Pinpoint the cell where the given text exists, returning its [x, y] midpoint coordinate. 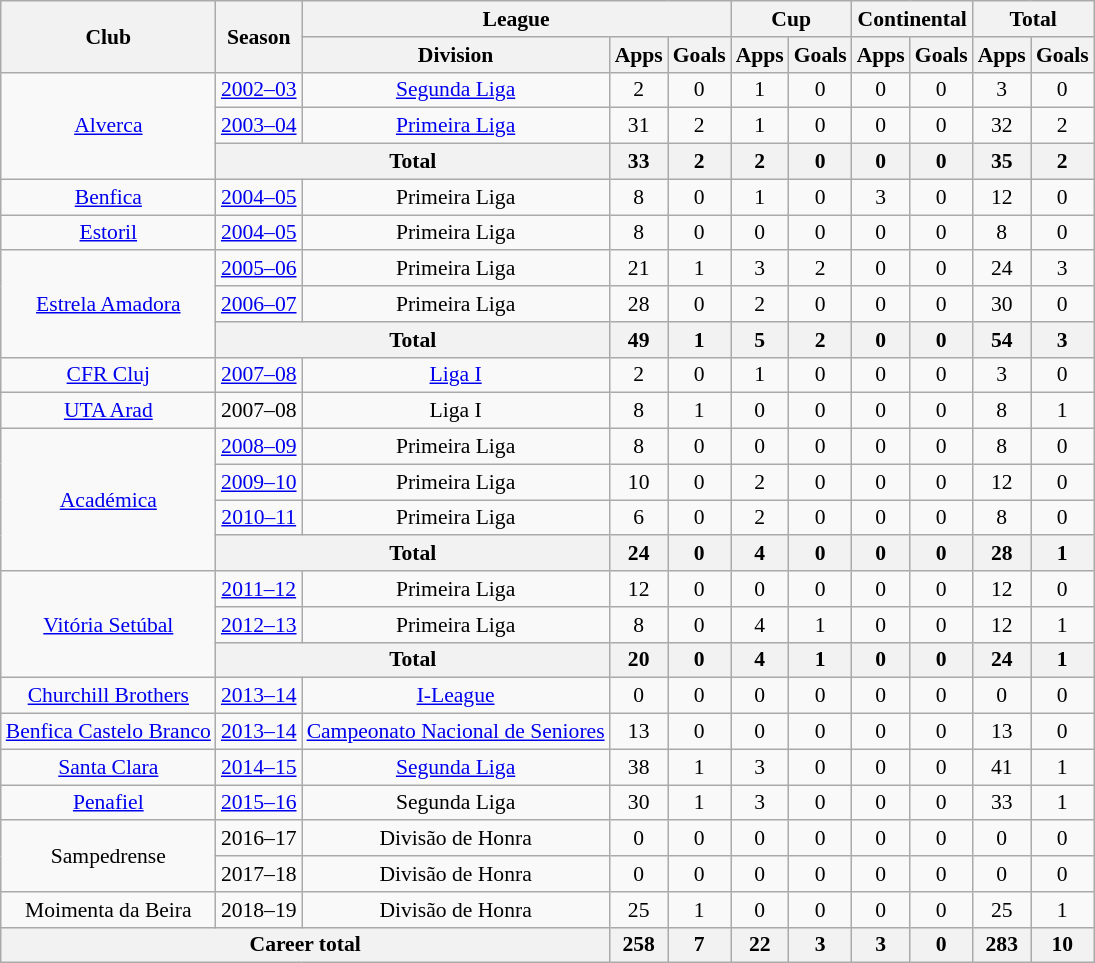
2009–10 [259, 482]
Penafiel [108, 803]
Benfica Castelo Branco [108, 732]
Campeonato Nacional de Seniores [456, 732]
7 [700, 945]
283 [1002, 945]
2018–19 [259, 910]
54 [1002, 340]
Alverca [108, 126]
6 [639, 518]
2003–04 [259, 126]
2008–09 [259, 447]
21 [639, 269]
League [516, 19]
2005–06 [259, 269]
32 [1002, 126]
Club [108, 36]
Churchill Brothers [108, 696]
258 [639, 945]
2012–13 [259, 625]
Sampedrense [108, 856]
2006–07 [259, 304]
Estoril [108, 233]
Santa Clara [108, 767]
2017–18 [259, 874]
CFR Cluj [108, 375]
20 [639, 660]
Académica [108, 500]
38 [639, 767]
5 [760, 340]
22 [760, 945]
2015–16 [259, 803]
Season [259, 36]
49 [639, 340]
2011–12 [259, 589]
Estrela Amadora [108, 304]
2002–03 [259, 90]
35 [1002, 162]
Career total [306, 945]
Division [456, 55]
Cup [792, 19]
2014–15 [259, 767]
31 [639, 126]
41 [1002, 767]
Moimenta da Beira [108, 910]
UTA Arad [108, 411]
I-League [456, 696]
2016–17 [259, 839]
2010–11 [259, 518]
Benfica [108, 197]
Vitória Setúbal [108, 624]
Continental [912, 19]
